Determine the [x, y] coordinate at the center of the cell enclosing the given text.  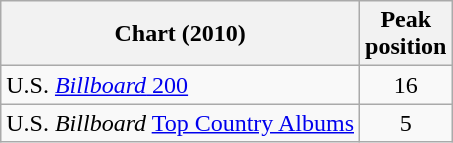
U.S. Billboard 200 [180, 85]
Chart (2010) [180, 34]
5 [406, 123]
U.S. Billboard Top Country Albums [180, 123]
Peakposition [406, 34]
16 [406, 85]
